Pinpoint the cell where the given text exists, returning its [X, Y] midpoint coordinate. 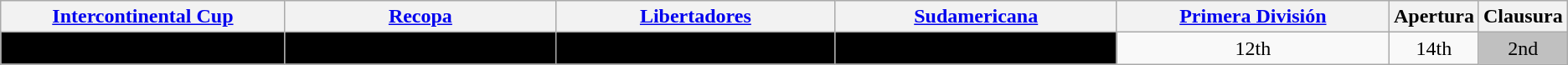
14th [1434, 48]
Recopa [420, 17]
Libertadores [696, 17]
Sudamericana [976, 17]
Primera División [1253, 17]
Clausura [1523, 17]
Apertura [1434, 17]
2nd [1523, 48]
Intercontinental Cup [142, 17]
12th [1253, 48]
